Pinpoint the cell where the given text exists, returning its (x, y) midpoint coordinate. 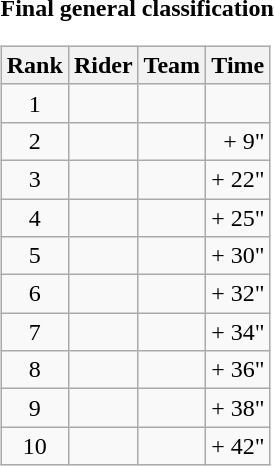
3 (34, 179)
8 (34, 370)
+ 34" (238, 332)
Time (238, 65)
6 (34, 294)
1 (34, 103)
+ 32" (238, 294)
10 (34, 446)
5 (34, 256)
2 (34, 141)
+ 38" (238, 408)
Rider (103, 65)
+ 42" (238, 446)
+ 36" (238, 370)
Team (172, 65)
9 (34, 408)
+ 9" (238, 141)
+ 22" (238, 179)
4 (34, 217)
7 (34, 332)
+ 25" (238, 217)
Rank (34, 65)
+ 30" (238, 256)
